Extract the (x, y) coordinate from the center of the cell holding the provided text.  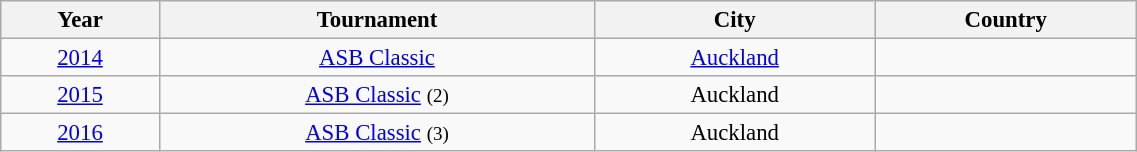
2016 (80, 133)
Year (80, 20)
Country (1006, 20)
City (735, 20)
2015 (80, 95)
Tournament (376, 20)
ASB Classic (2) (376, 95)
ASB Classic (376, 58)
ASB Classic (3) (376, 133)
2014 (80, 58)
